Search for the cell housing the specified text and yield its [x, y] center coordinate. 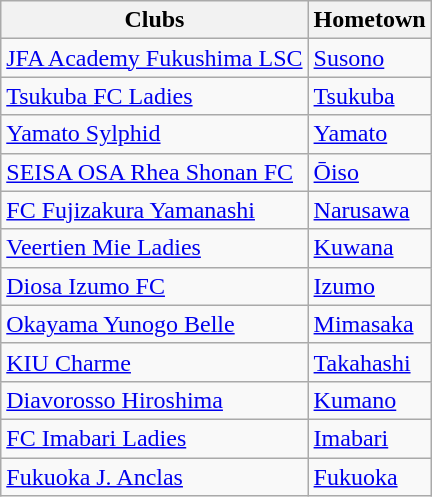
Yamato [370, 134]
Kumano [370, 400]
FC Fujizakura Yamanashi [154, 210]
KIU Charme [154, 362]
Yamato Sylphid [154, 134]
Okayama Yunogo Belle [154, 324]
FC Imabari Ladies [154, 438]
Tsukuba [370, 96]
Fukuoka J. Anclas [154, 477]
Imabari [370, 438]
JFA Academy Fukushima LSC [154, 58]
Clubs [154, 20]
SEISA OSA Rhea Shonan FC [154, 172]
Tsukuba FC Ladies [154, 96]
Kuwana [370, 248]
Takahashi [370, 362]
Hometown [370, 20]
Susono [370, 58]
Veertien Mie Ladies [154, 248]
Diosa Izumo FC [154, 286]
Diavorosso Hiroshima [154, 400]
Fukuoka [370, 477]
Izumo [370, 286]
Mimasaka [370, 324]
Narusawa [370, 210]
Ōiso [370, 172]
